Determine the (x, y) coordinate at the center of the cell enclosing the given text.  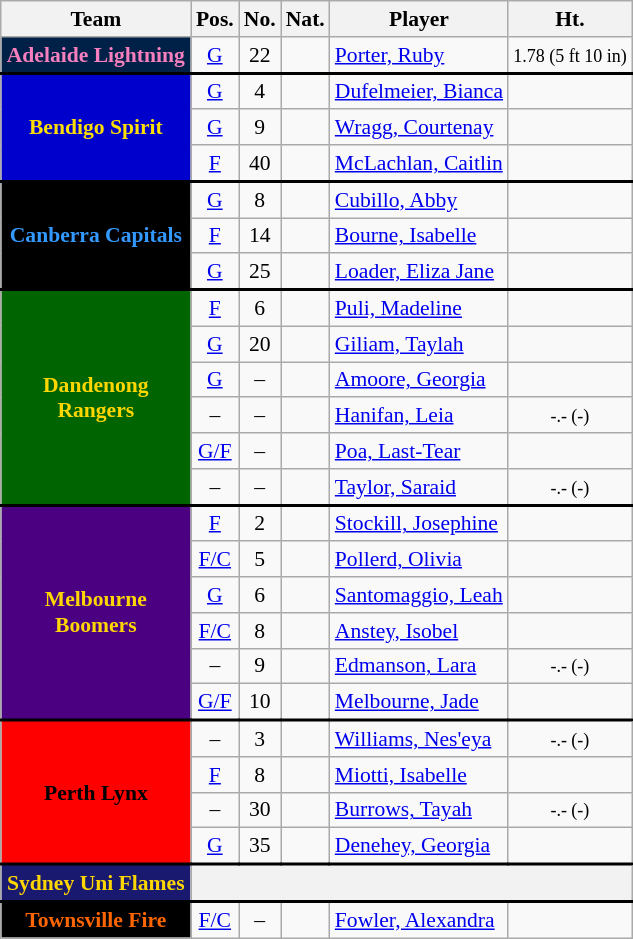
14 (260, 236)
No. (260, 19)
Giliam, Taylah (419, 344)
5 (260, 560)
2 (260, 523)
Pos. (215, 19)
25 (260, 272)
Hanifan, Leia (419, 416)
Edmanson, Lara (419, 666)
Melbourne Boomers (96, 612)
Denehey, Georgia (419, 846)
Williams, Nes'eya (419, 738)
Sydney Uni Flames (96, 882)
Dufelmeier, Bianca (419, 91)
Adelaide Lightning (96, 55)
Loader, Eliza Jane (419, 272)
Perth Lynx (96, 792)
Stockill, Josephine (419, 523)
Bendigo Spirit (96, 127)
20 (260, 344)
Wragg, Courtenay (419, 128)
Miotti, Isabelle (419, 775)
Anstey, Isobel (419, 631)
Canberra Capitals (96, 236)
Pollerd, Olivia (419, 560)
Team (96, 19)
4 (260, 91)
Player (419, 19)
3 (260, 738)
Santomaggio, Leah (419, 595)
1.78 (5 ft 10 in) (570, 55)
Nat. (306, 19)
Amoore, Georgia (419, 380)
McLachlan, Caitlin (419, 163)
Burrows, Tayah (419, 810)
22 (260, 55)
Ht. (570, 19)
Townsville Fire (96, 920)
Poa, Last-Tear (419, 451)
Melbourne, Jade (419, 702)
35 (260, 846)
40 (260, 163)
Taylor, Saraid (419, 487)
30 (260, 810)
Bourne, Isabelle (419, 236)
Porter, Ruby (419, 55)
Dandenong Rangers (96, 398)
Cubillo, Abby (419, 200)
Fowler, Alexandra (419, 920)
Puli, Madeline (419, 308)
10 (260, 702)
